Scan for the cell matching the given text and deliver its (X, Y) coordinate at center. 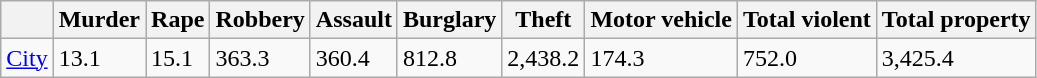
174.3 (662, 58)
15.1 (178, 58)
City (27, 58)
360.4 (354, 58)
3,425.4 (956, 58)
Assault (354, 20)
Rape (178, 20)
Total property (956, 20)
13.1 (99, 58)
812.8 (449, 58)
Murder (99, 20)
2,438.2 (544, 58)
752.0 (806, 58)
Motor vehicle (662, 20)
Theft (544, 20)
363.3 (260, 58)
Total violent (806, 20)
Burglary (449, 20)
Robbery (260, 20)
